Search for the cell housing the specified text and yield its (X, Y) center coordinate. 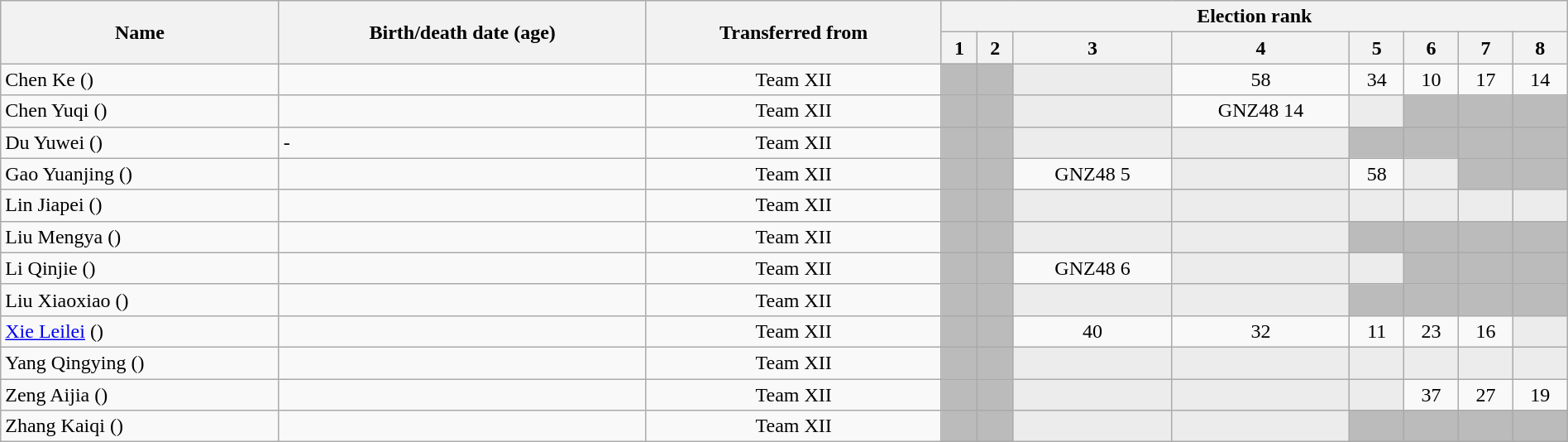
Gao Yuanjing () (141, 174)
34 (1377, 79)
8 (1540, 48)
Du Yuwei () (141, 142)
Li Qinjie () (141, 268)
Lin Jiapei () (141, 205)
Chen Yuqi () (141, 111)
Chen Ke () (141, 79)
19 (1540, 395)
Xie Leilei () (141, 331)
6 (1432, 48)
- (462, 142)
17 (1485, 79)
GNZ48 5 (1092, 174)
Name (141, 32)
1 (959, 48)
Zhang Kaiqi () (141, 426)
Zeng Aijia () (141, 395)
11 (1377, 331)
23 (1432, 331)
7 (1485, 48)
Birth/death date (age) (462, 32)
Election rank (1254, 17)
3 (1092, 48)
2 (996, 48)
40 (1092, 331)
37 (1432, 395)
Transferred from (794, 32)
GNZ48 6 (1092, 268)
32 (1260, 331)
10 (1432, 79)
14 (1540, 79)
16 (1485, 331)
27 (1485, 395)
4 (1260, 48)
Yang Qingying () (141, 363)
Liu Mengya () (141, 237)
Liu Xiaoxiao () (141, 300)
GNZ48 14 (1260, 111)
5 (1377, 48)
